Scan for the cell matching the given text and deliver its (X, Y) coordinate at center. 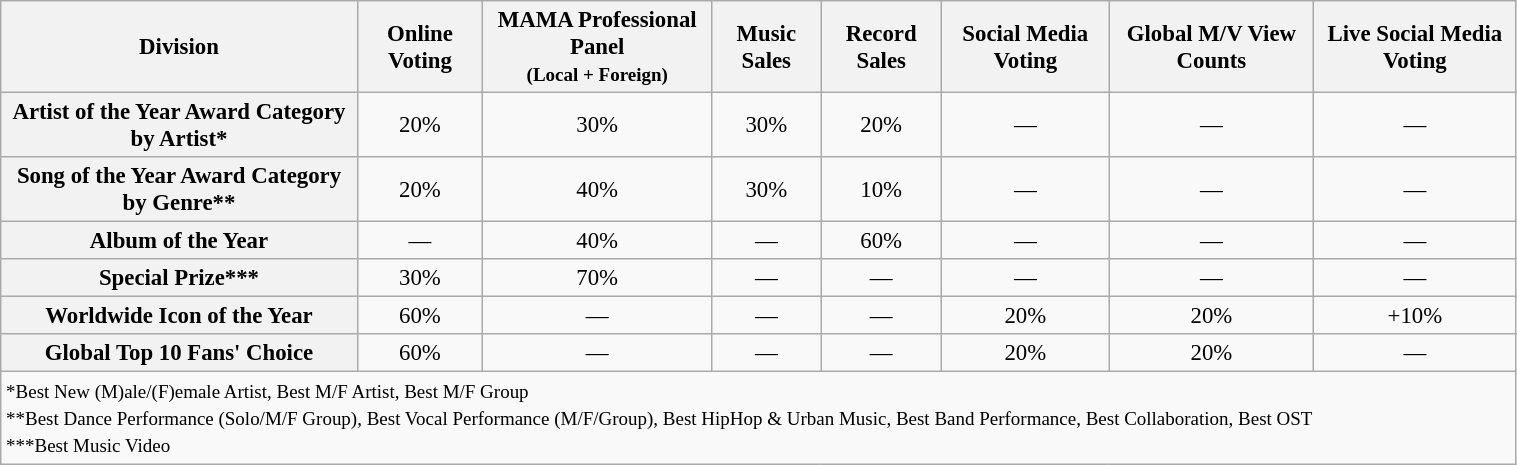
10% (882, 190)
70% (598, 278)
+10% (1415, 316)
Music Sales (766, 47)
Special Prize*** (179, 278)
Artist of the Year Award Category by Artist* (179, 126)
Social Media Voting (1026, 47)
Record Sales (882, 47)
Song of the Year Award Category by Genre** (179, 190)
Global M/V View Counts (1212, 47)
Division (179, 47)
Live Social Media Voting (1415, 47)
Worldwide Icon of the Year (179, 316)
Online Voting (420, 47)
MAMA Professional Panel (Local + Foreign) (598, 47)
Global Top 10 Fans' Choice (179, 353)
Album of the Year (179, 241)
